Pinpoint the cell where the given text exists, returning its [X, Y] midpoint coordinate. 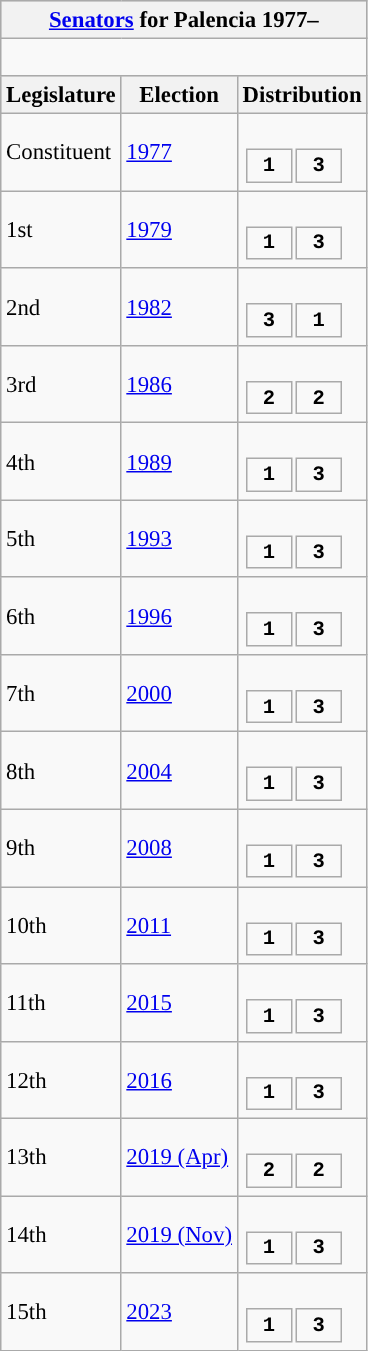
2011 [179, 926]
1977 [179, 152]
1993 [179, 538]
9th [61, 848]
2000 [179, 694]
3 1 [302, 306]
8th [61, 770]
2019 (Nov) [179, 1234]
2016 [179, 1080]
Distribution [302, 95]
1st [61, 230]
1982 [179, 306]
1986 [179, 384]
2nd [61, 306]
1996 [179, 616]
5th [61, 538]
Constituent [61, 152]
2019 (Apr) [179, 1158]
2008 [179, 848]
7th [61, 694]
12th [61, 1080]
Senators for Palencia 1977– [184, 20]
4th [61, 462]
Election [179, 95]
2023 [179, 1312]
2004 [179, 770]
2015 [179, 1002]
3rd [61, 384]
1989 [179, 462]
Legislature [61, 95]
10th [61, 926]
1979 [179, 230]
13th [61, 1158]
6th [61, 616]
15th [61, 1312]
11th [61, 1002]
14th [61, 1234]
